For the text-containing cell, return its midpoint in [X, Y] coordinate format. 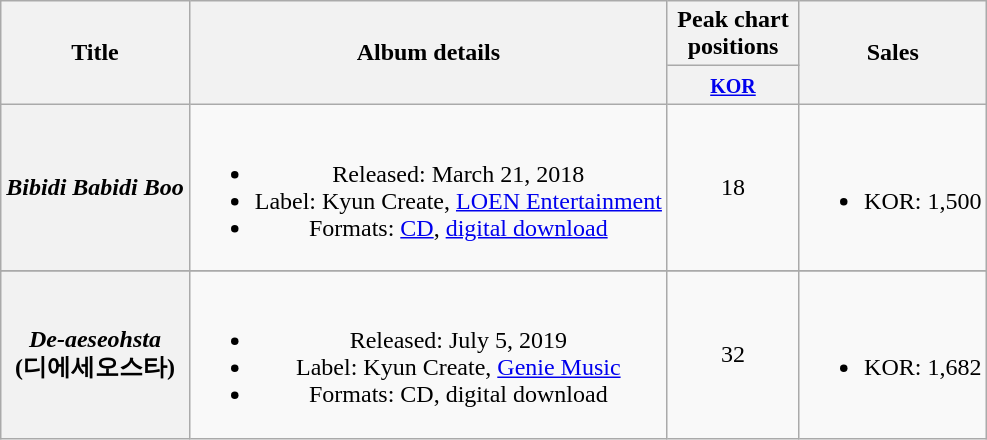
18 [732, 188]
Peak chart positions [732, 34]
KOR: 1,682 [893, 354]
KOR: 1,500 [893, 188]
Sales [893, 52]
Album details [428, 52]
KOR [732, 85]
Bibidi Babidi Boo [95, 188]
Released: July 5, 2019Label: Kyun Create, Genie MusicFormats: CD, digital download [428, 354]
Released: March 21, 2018Label: Kyun Create, LOEN EntertainmentFormats: CD, digital download [428, 188]
Title [95, 52]
32 [732, 354]
De-aeseohsta (디에세오스타) [95, 354]
